Output the (x, y) coordinate of the center of the cell containing the given text.  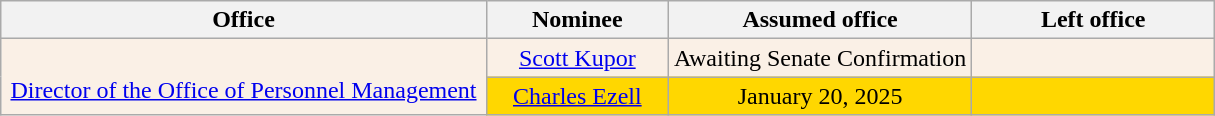
Nominee (577, 20)
January 20, 2025 (820, 96)
Charles Ezell (577, 96)
Left office (1094, 20)
Director of the Office of Personnel Management (244, 77)
Office (244, 20)
Scott Kupor (577, 58)
Assumed office (820, 20)
Awaiting Senate Confirmation (820, 58)
